For the text-containing cell, return its midpoint in (x, y) coordinate format. 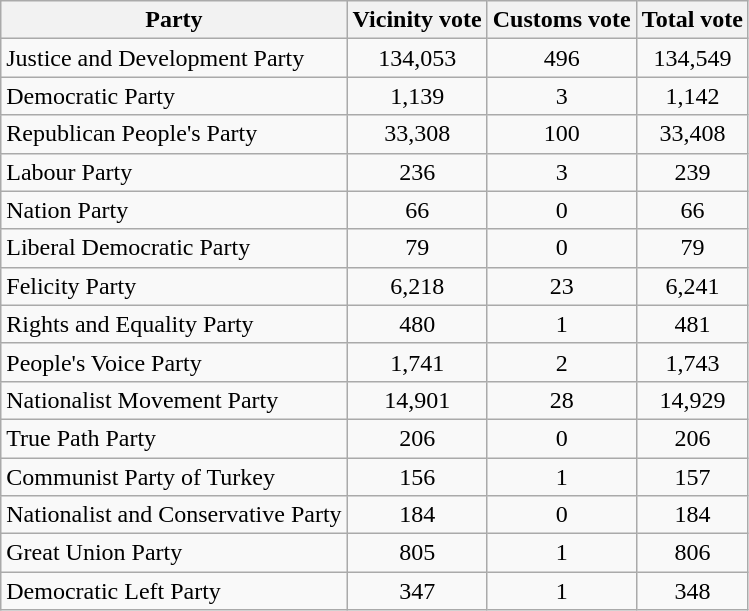
Republican People's Party (174, 134)
1,741 (417, 362)
Labour Party (174, 172)
Vicinity vote (417, 20)
Democratic Party (174, 96)
Democratic Left Party (174, 591)
Nation Party (174, 210)
1,743 (692, 362)
28 (562, 400)
2 (562, 362)
6,218 (417, 286)
Communist Party of Turkey (174, 477)
Nationalist Movement Party (174, 400)
Nationalist and Conservative Party (174, 515)
805 (417, 553)
14,901 (417, 400)
496 (562, 58)
Justice and Development Party (174, 58)
806 (692, 553)
348 (692, 591)
Felicity Party (174, 286)
481 (692, 324)
23 (562, 286)
14,929 (692, 400)
157 (692, 477)
33,308 (417, 134)
6,241 (692, 286)
134,053 (417, 58)
Total vote (692, 20)
236 (417, 172)
100 (562, 134)
239 (692, 172)
156 (417, 477)
1,142 (692, 96)
True Path Party (174, 438)
Great Union Party (174, 553)
480 (417, 324)
Party (174, 20)
Rights and Equality Party (174, 324)
People's Voice Party (174, 362)
33,408 (692, 134)
Liberal Democratic Party (174, 248)
Customs vote (562, 20)
347 (417, 591)
134,549 (692, 58)
1,139 (417, 96)
